Return [X, Y] of the center of cell containing provided text 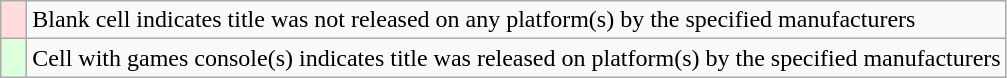
Cell with games console(s) indicates title was released on platform(s) by the specified manufacturers [516, 58]
Blank cell indicates title was not released on any platform(s) by the specified manufacturers [516, 20]
